Pinpoint the cell where the given text exists, returning its [X, Y] midpoint coordinate. 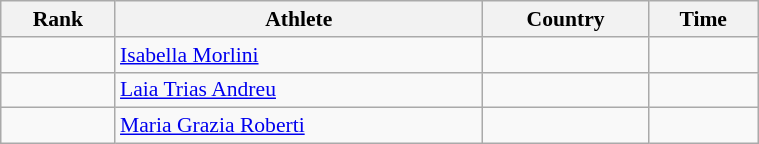
Country [565, 19]
Athlete [298, 19]
Time [704, 19]
Isabella Morlini [298, 55]
Rank [58, 19]
Maria Grazia Roberti [298, 126]
Laia Trias Andreu [298, 90]
